Search for the cell housing the specified text and yield its (X, Y) center coordinate. 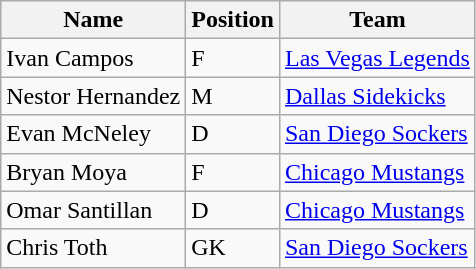
Ivan Campos (94, 58)
Bryan Moya (94, 172)
Chris Toth (94, 248)
GK (233, 248)
Nestor Hernandez (94, 96)
Las Vegas Legends (377, 58)
Team (377, 20)
Position (233, 20)
M (233, 96)
Evan McNeley (94, 134)
Omar Santillan (94, 210)
Dallas Sidekicks (377, 96)
Name (94, 20)
